Identify which cell holds the provided text, then report its [x, y] central coordinate. 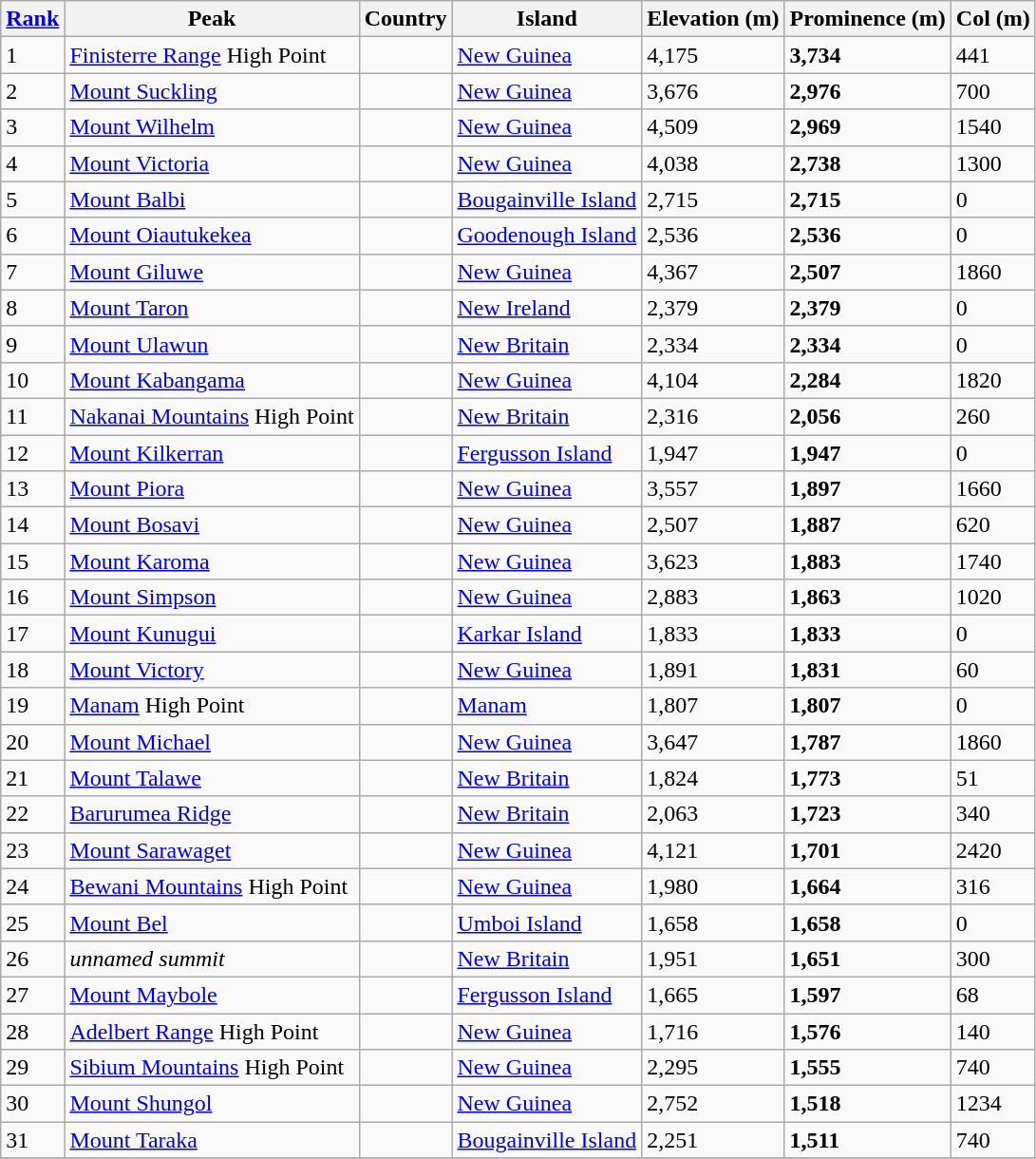
Col (m) [993, 19]
1 [32, 55]
2,056 [868, 416]
Mount Bosavi [212, 525]
Mount Taraka [212, 1140]
Mount Bel [212, 922]
2,251 [713, 1140]
1,980 [713, 886]
Island [547, 19]
3 [32, 127]
13 [32, 489]
1,897 [868, 489]
4,104 [713, 380]
7 [32, 272]
Finisterre Range High Point [212, 55]
Karkar Island [547, 634]
2,738 [868, 163]
1,951 [713, 959]
2,976 [868, 91]
1,773 [868, 778]
Mount Michael [212, 742]
4,038 [713, 163]
Manam High Point [212, 706]
1,576 [868, 1031]
Peak [212, 19]
Country [405, 19]
30 [32, 1104]
Mount Ulawun [212, 344]
28 [32, 1031]
11 [32, 416]
Mount Karoma [212, 561]
Mount Kunugui [212, 634]
1,787 [868, 742]
1,891 [713, 670]
140 [993, 1031]
12 [32, 453]
Elevation (m) [713, 19]
1,555 [868, 1068]
2,316 [713, 416]
Mount Victoria [212, 163]
1,824 [713, 778]
17 [32, 634]
Adelbert Range High Point [212, 1031]
4,175 [713, 55]
Mount Giluwe [212, 272]
24 [32, 886]
Mount Wilhelm [212, 127]
1540 [993, 127]
1300 [993, 163]
3,734 [868, 55]
1,723 [868, 814]
51 [993, 778]
1,651 [868, 959]
620 [993, 525]
Mount Piora [212, 489]
3,676 [713, 91]
Sibium Mountains High Point [212, 1068]
3,557 [713, 489]
2,284 [868, 380]
2420 [993, 850]
300 [993, 959]
2 [32, 91]
18 [32, 670]
9 [32, 344]
Mount Taron [212, 308]
6 [32, 236]
441 [993, 55]
1,701 [868, 850]
4 [32, 163]
21 [32, 778]
1660 [993, 489]
68 [993, 995]
316 [993, 886]
Mount Talawe [212, 778]
Goodenough Island [547, 236]
1,664 [868, 886]
29 [32, 1068]
Mount Balbi [212, 199]
31 [32, 1140]
Prominence (m) [868, 19]
23 [32, 850]
Mount Victory [212, 670]
8 [32, 308]
1,883 [868, 561]
2,063 [713, 814]
340 [993, 814]
3,623 [713, 561]
5 [32, 199]
Manam [547, 706]
4,509 [713, 127]
15 [32, 561]
1,597 [868, 995]
1234 [993, 1104]
1,716 [713, 1031]
20 [32, 742]
14 [32, 525]
unnamed summit [212, 959]
4,121 [713, 850]
Mount Kabangama [212, 380]
260 [993, 416]
2,752 [713, 1104]
1,511 [868, 1140]
New Ireland [547, 308]
Nakanai Mountains High Point [212, 416]
Mount Oiautukekea [212, 236]
19 [32, 706]
16 [32, 598]
27 [32, 995]
Mount Kilkerran [212, 453]
Mount Maybole [212, 995]
1,518 [868, 1104]
1,863 [868, 598]
1740 [993, 561]
700 [993, 91]
25 [32, 922]
1820 [993, 380]
1020 [993, 598]
2,883 [713, 598]
1,665 [713, 995]
10 [32, 380]
Umboi Island [547, 922]
Mount Simpson [212, 598]
4,367 [713, 272]
1,831 [868, 670]
60 [993, 670]
22 [32, 814]
Mount Suckling [212, 91]
3,647 [713, 742]
Bewani Mountains High Point [212, 886]
1,887 [868, 525]
Mount Shungol [212, 1104]
Barurumea Ridge [212, 814]
2,295 [713, 1068]
Rank [32, 19]
26 [32, 959]
Mount Sarawaget [212, 850]
2,969 [868, 127]
